Determine the (X, Y) coordinate at the center of the cell enclosing the given text.  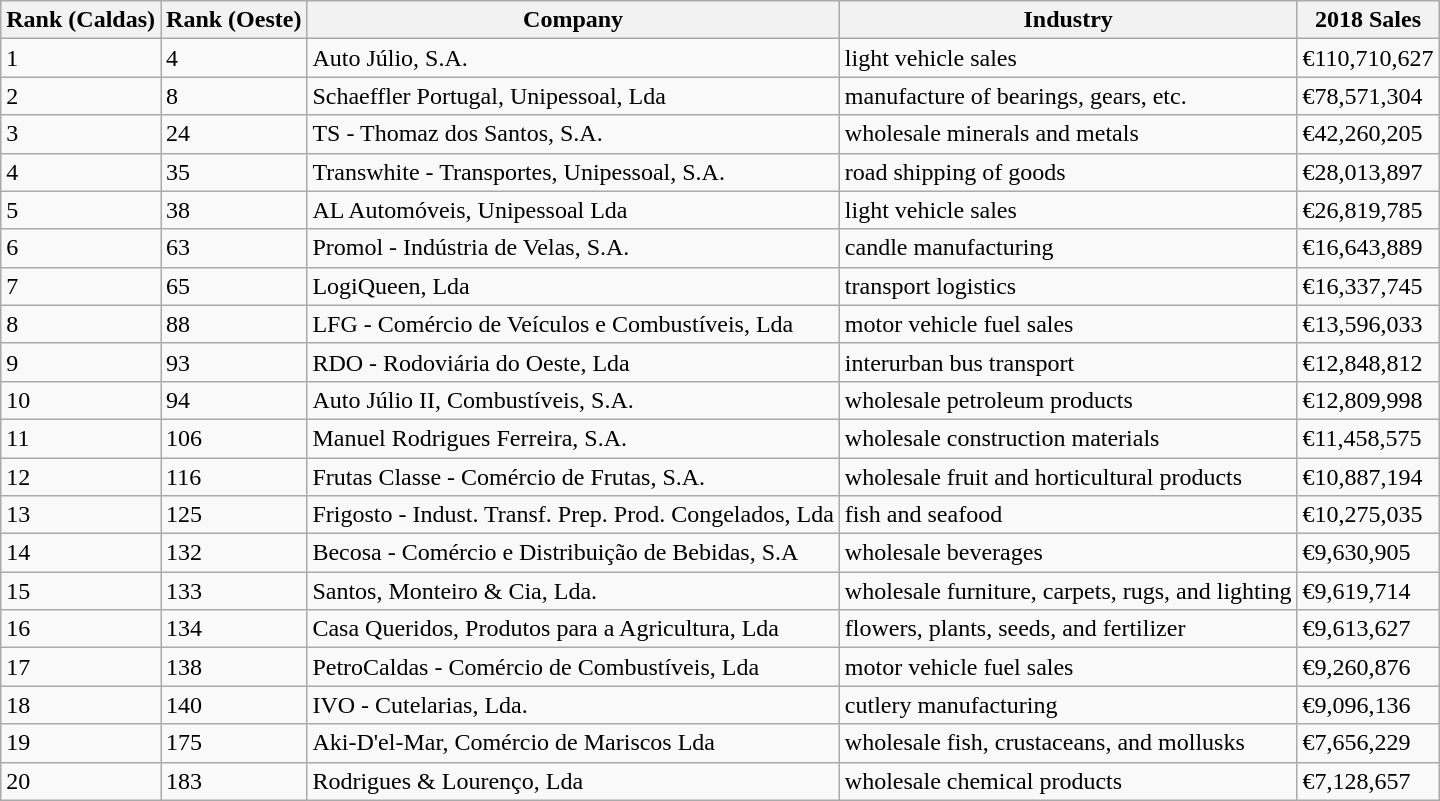
17 (81, 667)
€11,458,575 (1368, 438)
RDO - Rodoviária do Oeste, Lda (573, 362)
€78,571,304 (1368, 96)
€28,013,897 (1368, 172)
Auto Júlio II, Combustíveis, S.A. (573, 400)
€42,260,205 (1368, 134)
wholesale fruit and horticultural products (1068, 477)
flowers, plants, seeds, and fertilizer (1068, 629)
€10,275,035 (1368, 515)
candle manufacturing (1068, 248)
14 (81, 553)
€7,656,229 (1368, 743)
183 (234, 781)
65 (234, 286)
Industry (1068, 20)
2018 Sales (1368, 20)
Company (573, 20)
88 (234, 324)
175 (234, 743)
Casa Queridos, Produtos para a Agricultura, Lda (573, 629)
133 (234, 591)
Schaeffler Portugal, Unipessoal, Lda (573, 96)
140 (234, 705)
Manuel Rodrigues Ferreira, S.A. (573, 438)
5 (81, 210)
Becosa - Comércio e Distribuição de Bebidas, S.A (573, 553)
wholesale petroleum products (1068, 400)
16 (81, 629)
wholesale fish, crustaceans, and mollusks (1068, 743)
cutlery manufacturing (1068, 705)
Frutas Classe - Comércio de Frutas, S.A. (573, 477)
LogiQueen, Lda (573, 286)
12 (81, 477)
PetroCaldas - Comércio de Combustíveis, Lda (573, 667)
7 (81, 286)
€16,643,889 (1368, 248)
Rodrigues & Lourenço, Lda (573, 781)
€12,848,812 (1368, 362)
13 (81, 515)
125 (234, 515)
134 (234, 629)
wholesale chemical products (1068, 781)
IVO - Cutelarias, Lda. (573, 705)
20 (81, 781)
Frigosto - Indust. Transf. Prep. Prod. Congelados, Lda (573, 515)
2 (81, 96)
€7,128,657 (1368, 781)
106 (234, 438)
manufacture of bearings, gears, etc. (1068, 96)
63 (234, 248)
Auto Júlio, S.A. (573, 58)
€26,819,785 (1368, 210)
wholesale beverages (1068, 553)
€9,630,905 (1368, 553)
Rank (Oeste) (234, 20)
Promol - Indústria de Velas, S.A. (573, 248)
38 (234, 210)
Santos, Monteiro & Cia, Lda. (573, 591)
10 (81, 400)
AL Automóveis, Unipessoal Lda (573, 210)
transport logistics (1068, 286)
€16,337,745 (1368, 286)
TS - Thomaz dos Santos, S.A. (573, 134)
138 (234, 667)
€13,596,033 (1368, 324)
18 (81, 705)
94 (234, 400)
Rank (Caldas) (81, 20)
11 (81, 438)
€9,260,876 (1368, 667)
6 (81, 248)
1 (81, 58)
24 (234, 134)
€9,619,714 (1368, 591)
wholesale furniture, carpets, rugs, and lighting (1068, 591)
19 (81, 743)
Aki-D'el-Mar, Comércio de Mariscos Lda (573, 743)
road shipping of goods (1068, 172)
wholesale minerals and metals (1068, 134)
interurban bus transport (1068, 362)
€9,613,627 (1368, 629)
93 (234, 362)
35 (234, 172)
116 (234, 477)
9 (81, 362)
15 (81, 591)
Transwhite - Transportes, Unipessoal, S.A. (573, 172)
€10,887,194 (1368, 477)
fish and seafood (1068, 515)
132 (234, 553)
€9,096,136 (1368, 705)
wholesale construction materials (1068, 438)
3 (81, 134)
€12,809,998 (1368, 400)
€110,710,627 (1368, 58)
LFG - Comércio de Veículos e Combustíveis, Lda (573, 324)
